Output the (x, y) coordinate of the center of the cell containing the given text.  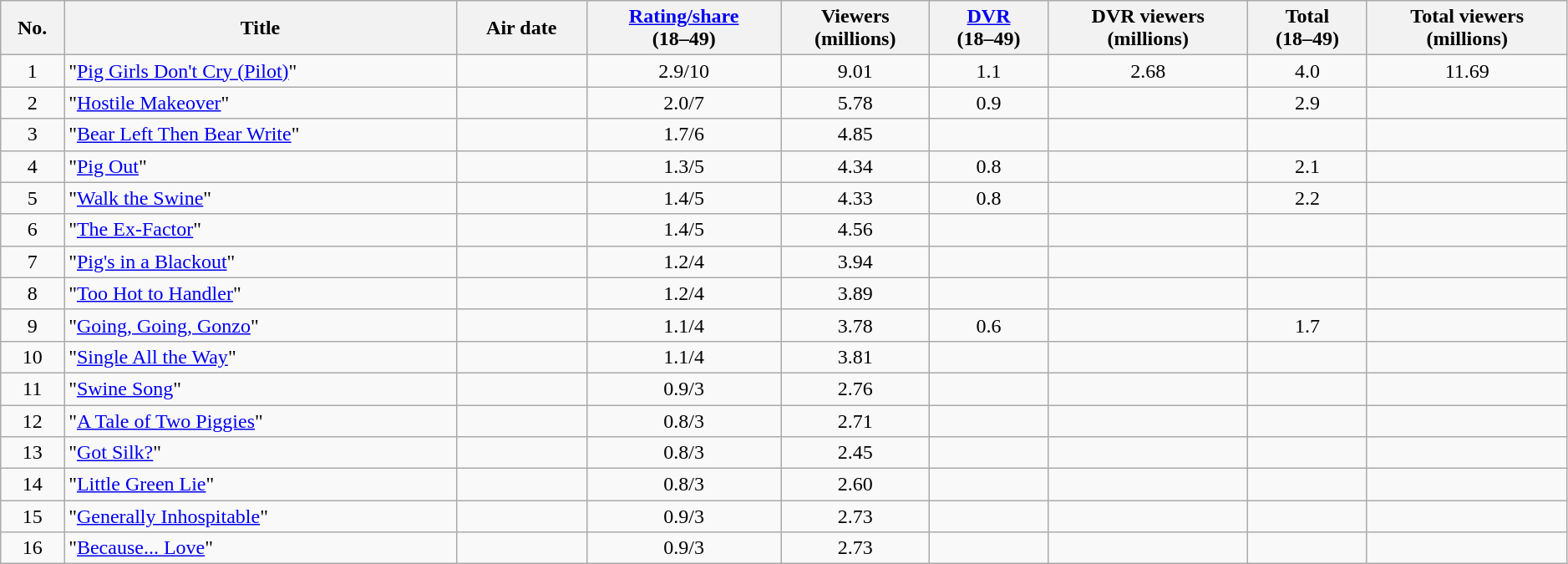
"Pig Girls Don't Cry (Pilot)" (261, 71)
2.76 (855, 389)
"Single All the Way" (261, 357)
Total viewers(millions) (1467, 28)
5 (33, 198)
"Hostile Makeover" (261, 103)
"Walk the Swine" (261, 198)
4.34 (855, 166)
Total(18–49) (1307, 28)
"Got Silk?" (261, 453)
7 (33, 262)
DVR viewers(millions) (1148, 28)
No. (33, 28)
1.3/5 (683, 166)
"Going, Going, Gonzo" (261, 325)
13 (33, 453)
2.9/10 (683, 71)
2.60 (855, 485)
2.1 (1307, 166)
Title (261, 28)
9 (33, 325)
"Generally Inhospitable" (261, 516)
4.33 (855, 198)
2.45 (855, 453)
3.81 (855, 357)
"Bear Left Then Bear Write" (261, 135)
3.94 (855, 262)
4.85 (855, 135)
3 (33, 135)
11 (33, 389)
6 (33, 230)
"A Tale of Two Piggies" (261, 420)
"Because... Love" (261, 548)
Air date (521, 28)
"Little Green Lie" (261, 485)
2.2 (1307, 198)
"Pig's in a Blackout" (261, 262)
2.71 (855, 420)
1.7 (1307, 325)
2 (33, 103)
4.56 (855, 230)
Viewers(millions) (855, 28)
DVR(18–49) (988, 28)
3.89 (855, 293)
1.1 (988, 71)
0.9 (988, 103)
2.68 (1148, 71)
8 (33, 293)
"Swine Song" (261, 389)
3.78 (855, 325)
4.0 (1307, 71)
16 (33, 548)
14 (33, 485)
10 (33, 357)
2.9 (1307, 103)
4 (33, 166)
1 (33, 71)
2.0/7 (683, 103)
"Pig Out" (261, 166)
"The Ex-Factor" (261, 230)
0.6 (988, 325)
15 (33, 516)
Rating/share(18–49) (683, 28)
1.7/6 (683, 135)
9.01 (855, 71)
11.69 (1467, 71)
12 (33, 420)
"Too Hot to Handler" (261, 293)
5.78 (855, 103)
